Detect which cell encompasses the target text, then output its (X, Y) center coordinate. 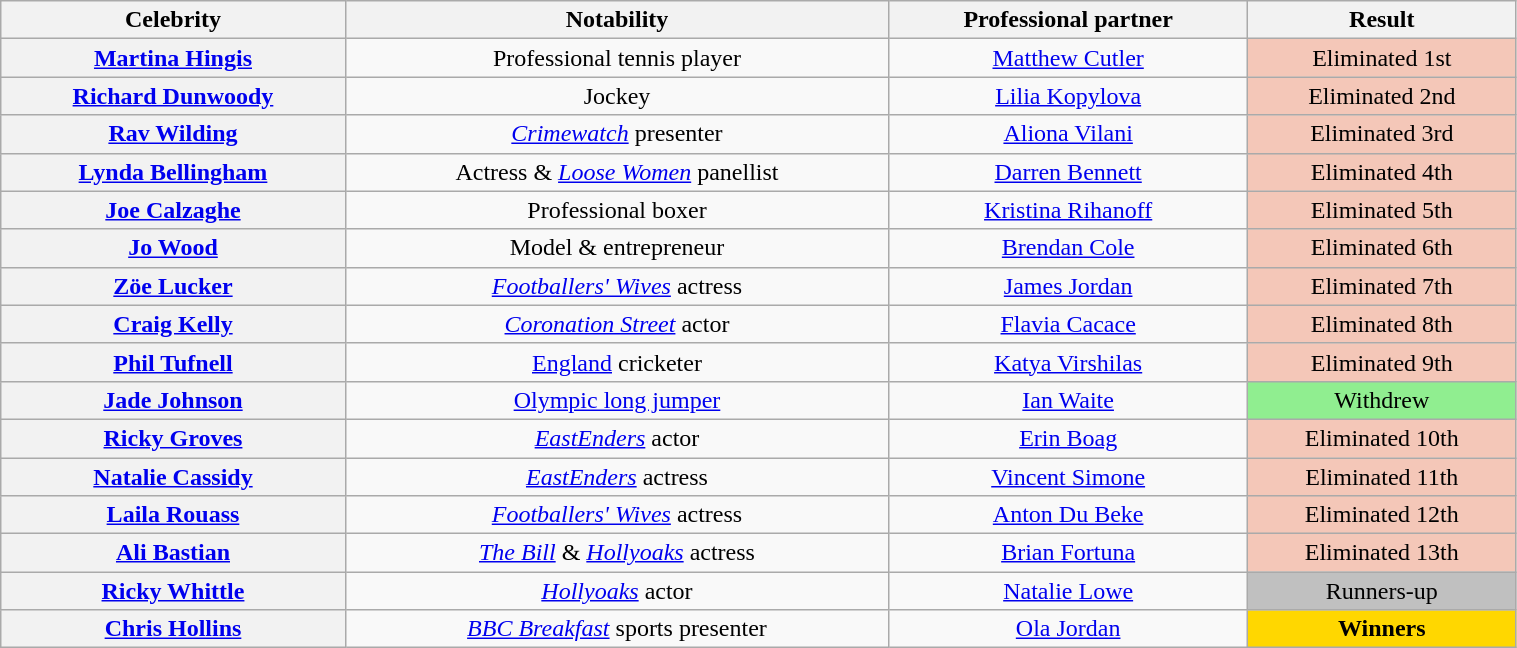
Katya Virshilas (1068, 362)
Eliminated 10th (1382, 438)
Eliminated 8th (1382, 324)
Model & entrepreneur (617, 248)
Winners (1382, 629)
Ali Bastian (173, 553)
Darren Bennett (1068, 172)
BBC Breakfast sports presenter (617, 629)
Result (1382, 20)
EastEnders actor (617, 438)
Matthew Cutler (1068, 58)
Vincent Simone (1068, 477)
Phil Tufnell (173, 362)
Kristina Rihanoff (1068, 210)
Anton Du Beke (1068, 515)
Eliminated 12th (1382, 515)
Eliminated 6th (1382, 248)
Zöe Lucker (173, 286)
Professional tennis player (617, 58)
Eliminated 1st (1382, 58)
Natalie Cassidy (173, 477)
Natalie Lowe (1068, 591)
Eliminated 11th (1382, 477)
Rav Wilding (173, 134)
Brendan Cole (1068, 248)
Withdrew (1382, 400)
Eliminated 3rd (1382, 134)
Crimewatch presenter (617, 134)
Eliminated 5th (1382, 210)
Eliminated 4th (1382, 172)
Olympic long jumper (617, 400)
Eliminated 9th (1382, 362)
Ricky Groves (173, 438)
Laila Rouass (173, 515)
Jo Wood (173, 248)
Professional boxer (617, 210)
Jade Johnson (173, 400)
Chris Hollins (173, 629)
Joe Calzaghe (173, 210)
The Bill & Hollyoaks actress (617, 553)
Eliminated 7th (1382, 286)
Runners-up (1382, 591)
Craig Kelly (173, 324)
Eliminated 2nd (1382, 96)
Ricky Whittle (173, 591)
Notability (617, 20)
Martina Hingis (173, 58)
EastEnders actress (617, 477)
Aliona Vilani (1068, 134)
Eliminated 13th (1382, 553)
Lilia Kopylova (1068, 96)
Lynda Bellingham (173, 172)
Celebrity (173, 20)
Coronation Street actor (617, 324)
England cricketer (617, 362)
Ola Jordan (1068, 629)
James Jordan (1068, 286)
Brian Fortuna (1068, 553)
Professional partner (1068, 20)
Ian Waite (1068, 400)
Flavia Cacace (1068, 324)
Jockey (617, 96)
Hollyoaks actor (617, 591)
Actress & Loose Women panellist (617, 172)
Erin Boag (1068, 438)
Richard Dunwoody (173, 96)
